Return [X, Y] of the center of cell containing provided text 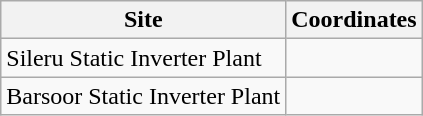
Sileru Static Inverter Plant [144, 58]
Barsoor Static Inverter Plant [144, 96]
Site [144, 20]
Coordinates [354, 20]
